Return [x, y] of the center of cell containing provided text 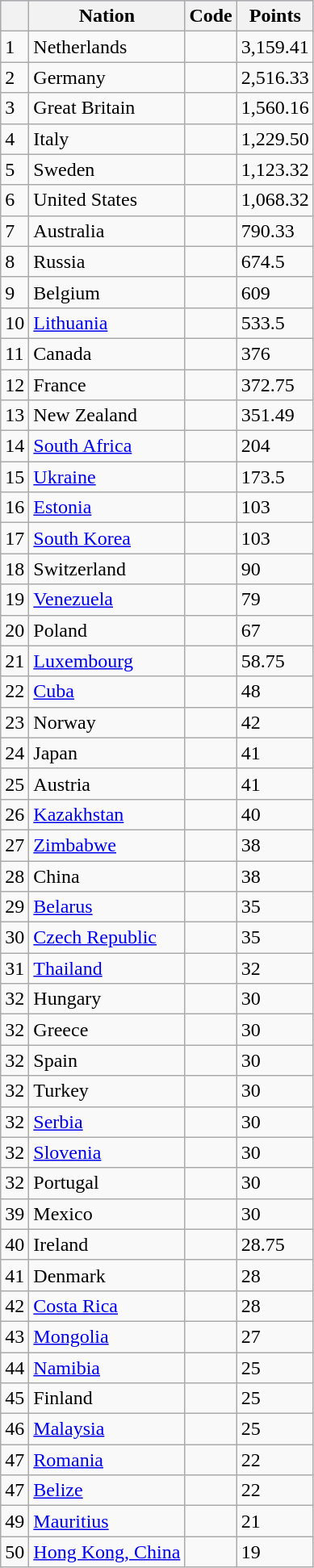
Russia [107, 261]
Belize [107, 1491]
1,229.50 [274, 139]
Lithuania [107, 323]
Ireland [107, 1244]
12 [15, 385]
Luxembourg [107, 661]
1 [15, 47]
39 [15, 1214]
Mauritius [107, 1521]
Great Britain [107, 108]
90 [274, 569]
Kazakhstan [107, 814]
Estonia [107, 508]
204 [274, 446]
Italy [107, 139]
4 [15, 139]
2,516.33 [274, 77]
New Zealand [107, 416]
South Africa [107, 446]
79 [274, 600]
9 [15, 292]
376 [274, 353]
Belarus [107, 907]
26 [15, 814]
Namibia [107, 1368]
10 [15, 323]
Romania [107, 1460]
173.5 [274, 477]
Turkey [107, 1091]
44 [15, 1368]
Thailand [107, 968]
Code [211, 16]
18 [15, 569]
609 [274, 292]
674.5 [274, 261]
Slovenia [107, 1152]
24 [15, 753]
Canada [107, 353]
China [107, 876]
11 [15, 353]
3,159.41 [274, 47]
Points [274, 16]
790.33 [274, 231]
Hungary [107, 999]
Cuba [107, 692]
Costa Rica [107, 1306]
Belgium [107, 292]
United States [107, 200]
14 [15, 446]
48 [274, 692]
Greece [107, 1030]
Finland [107, 1399]
13 [15, 416]
Nation [107, 16]
Poland [107, 630]
351.49 [274, 416]
5 [15, 169]
1,123.32 [274, 169]
Mongolia [107, 1336]
Zimbabwe [107, 845]
Japan [107, 753]
43 [15, 1336]
6 [15, 200]
Czech Republic [107, 938]
3 [15, 108]
8 [15, 261]
Venezuela [107, 600]
67 [274, 630]
50 [15, 1552]
372.75 [274, 385]
46 [15, 1429]
533.5 [274, 323]
31 [15, 968]
2 [15, 77]
Australia [107, 231]
Portugal [107, 1183]
Serbia [107, 1122]
7 [15, 231]
1,068.32 [274, 200]
Hong Kong, China [107, 1552]
Norway [107, 722]
Switzerland [107, 569]
Malaysia [107, 1429]
17 [15, 538]
Austria [107, 784]
58.75 [274, 661]
49 [15, 1521]
France [107, 385]
Germany [107, 77]
Sweden [107, 169]
Denmark [107, 1275]
28.75 [274, 1244]
Netherlands [107, 47]
20 [15, 630]
South Korea [107, 538]
Mexico [107, 1214]
1,560.16 [274, 108]
23 [15, 722]
15 [15, 477]
16 [15, 508]
Ukraine [107, 477]
45 [15, 1399]
29 [15, 907]
Spain [107, 1060]
